Determine the (x, y) coordinate at the center of the cell enclosing the given text.  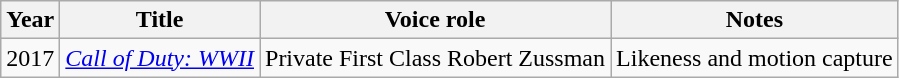
Private First Class Robert Zussman (436, 58)
Call of Duty: WWII (160, 58)
2017 (30, 58)
Voice role (436, 20)
Likeness and motion capture (755, 58)
Year (30, 20)
Notes (755, 20)
Title (160, 20)
